Capture the cell that displays the provided text and extract its [x, y] central coordinate. 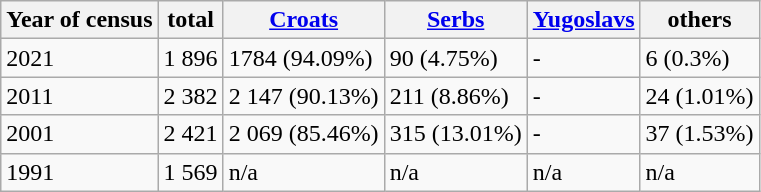
Yugoslavs [584, 20]
315 (13.01%) [456, 134]
total [190, 20]
Serbs [456, 20]
1991 [80, 172]
Year of census [80, 20]
2 421 [190, 134]
90 (4.75%) [456, 58]
2 147 (90.13%) [304, 96]
1 569 [190, 172]
Croats [304, 20]
24 (1.01%) [700, 96]
1784 (94.09%) [304, 58]
6 (0.3%) [700, 58]
37 (1.53%) [700, 134]
others [700, 20]
1 896 [190, 58]
2 069 (85.46%) [304, 134]
2021 [80, 58]
2011 [80, 96]
2001 [80, 134]
211 (8.86%) [456, 96]
2 382 [190, 96]
